From the cell containing the given text, extract its center point as [X, Y] coordinate. 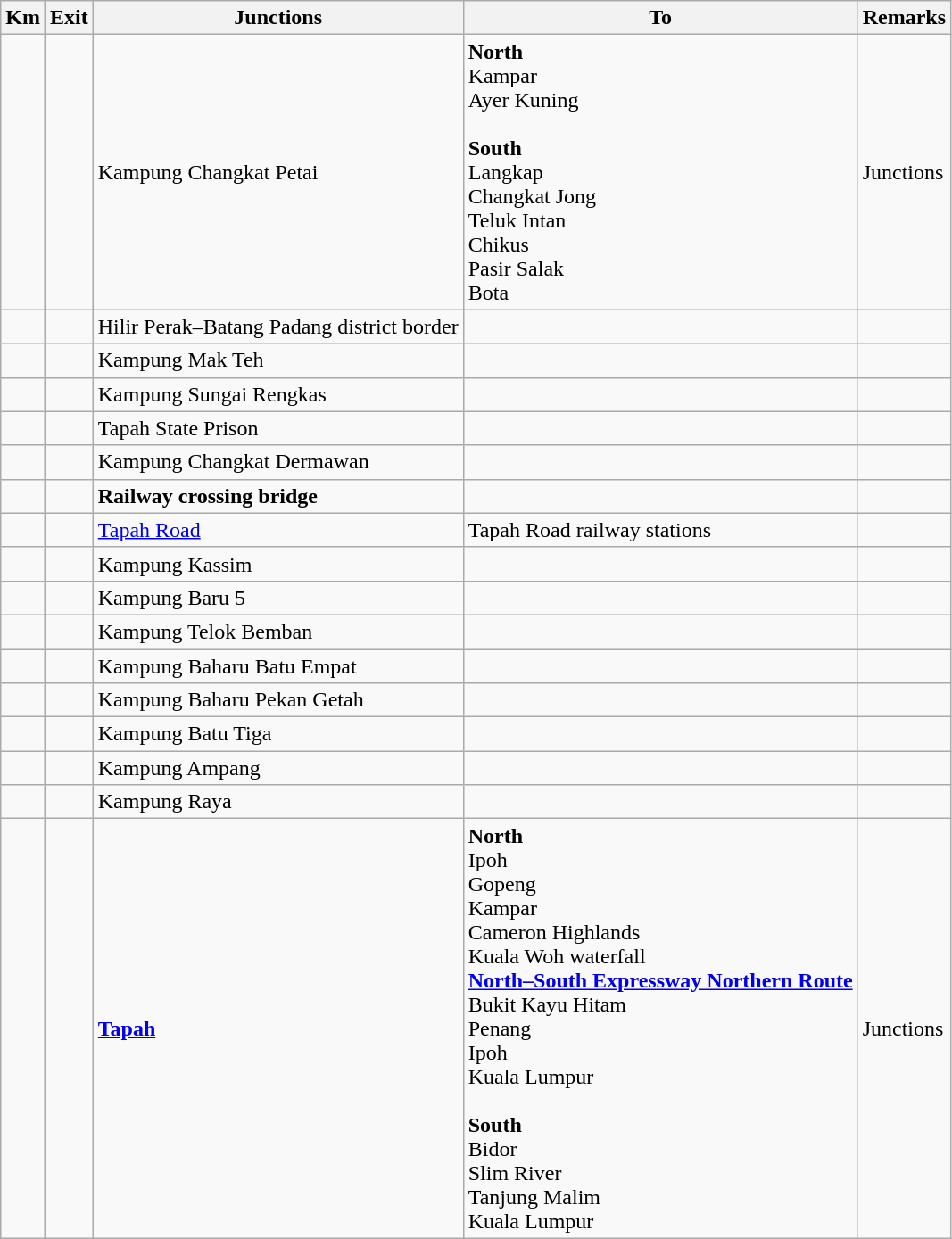
Kampung Changkat Dermawan [278, 462]
Kampung Sungai Rengkas [278, 394]
NorthKamparAyer KuningSouthLangkapChangkat JongTeluk IntanChikusPasir SalakBota [660, 172]
Kampung Telok Bemban [278, 632]
Kampung Batu Tiga [278, 734]
Tapah [278, 1028]
Kampung Raya [278, 802]
Tapah Road railway stations [660, 530]
Railway crossing bridge [278, 496]
Kampung Mak Teh [278, 360]
Kampung Baharu Batu Empat [278, 666]
Km [23, 18]
Kampung Baru 5 [278, 598]
To [660, 18]
Kampung Changkat Petai [278, 172]
Kampung Ampang [278, 768]
Tapah State Prison [278, 428]
Hilir Perak–Batang Padang district border [278, 326]
Remarks [904, 18]
Kampung Baharu Pekan Getah [278, 700]
Kampung Kassim [278, 564]
Tapah Road [278, 530]
Exit [69, 18]
